From the cell containing the given text, extract its center point as [X, Y] coordinate. 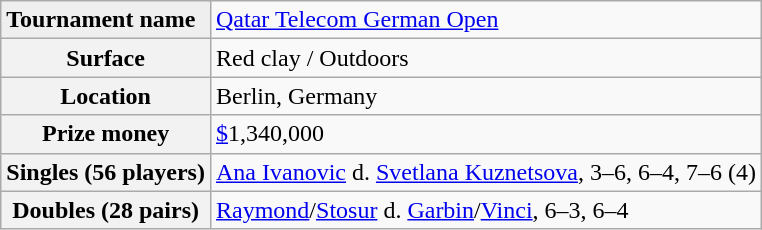
Ana Ivanovic d. Svetlana Kuznetsova, 3–6, 6–4, 7–6 (4) [486, 172]
Tournament name [106, 20]
Singles (56 players) [106, 172]
Surface [106, 58]
Raymond/Stosur d. Garbin/Vinci, 6–3, 6–4 [486, 210]
$1,340,000 [486, 134]
Location [106, 96]
Red clay / Outdoors [486, 58]
Prize money [106, 134]
Doubles (28 pairs) [106, 210]
Berlin, Germany [486, 96]
Qatar Telecom German Open [486, 20]
